For the text-containing cell, return its midpoint in (X, Y) coordinate format. 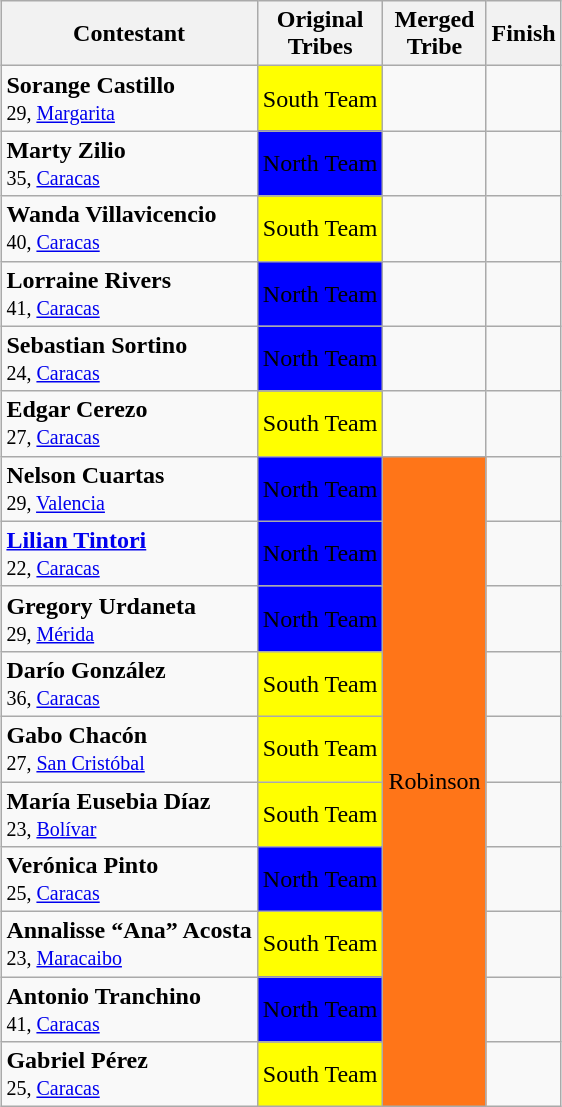
Gabo Chacón27, San Cristóbal (129, 748)
Gabriel Pérez25, Caracas (129, 1074)
OriginalTribes (320, 34)
Edgar Cerezo27, Caracas (129, 424)
Sorange Castillo29, Margarita (129, 98)
MergedTribe (434, 34)
Contestant (129, 34)
Lorraine Rivers 41, Caracas (129, 294)
Finish (524, 34)
Nelson Cuartas29, Valencia (129, 488)
Gregory Urdaneta29, Mérida (129, 618)
Sebastian Sortino24, Caracas (129, 358)
Robinson (434, 782)
Antonio Tranchino41, Caracas (129, 1010)
Wanda Villavicencio40, Caracas (129, 228)
Darío González36, Caracas (129, 684)
María Eusebia Díaz23, Bolívar (129, 814)
Verónica Pinto25, Caracas (129, 880)
Lilian Tintori22, Caracas (129, 554)
Marty Zilio35, Caracas (129, 164)
Annalisse “Ana” Acosta23, Maracaibo (129, 944)
